Return the [X, Y] coordinate for the center point of the cell that contains the specified text.  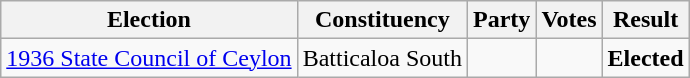
Election [149, 20]
1936 State Council of Ceylon [149, 58]
Batticaloa South [382, 58]
Result [646, 20]
Votes [569, 20]
Elected [646, 58]
Party [501, 20]
Constituency [382, 20]
